Scan for the cell matching the given text and deliver its [x, y] coordinate at center. 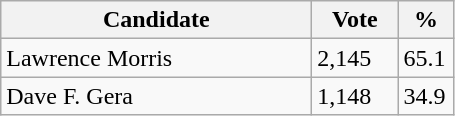
65.1 [426, 58]
Lawrence Morris [156, 58]
34.9 [426, 96]
Dave F. Gera [156, 96]
% [426, 20]
Candidate [156, 20]
2,145 [355, 58]
1,148 [355, 96]
Vote [355, 20]
